Provide the [X, Y] coordinate of the cell's center where the given text is located.  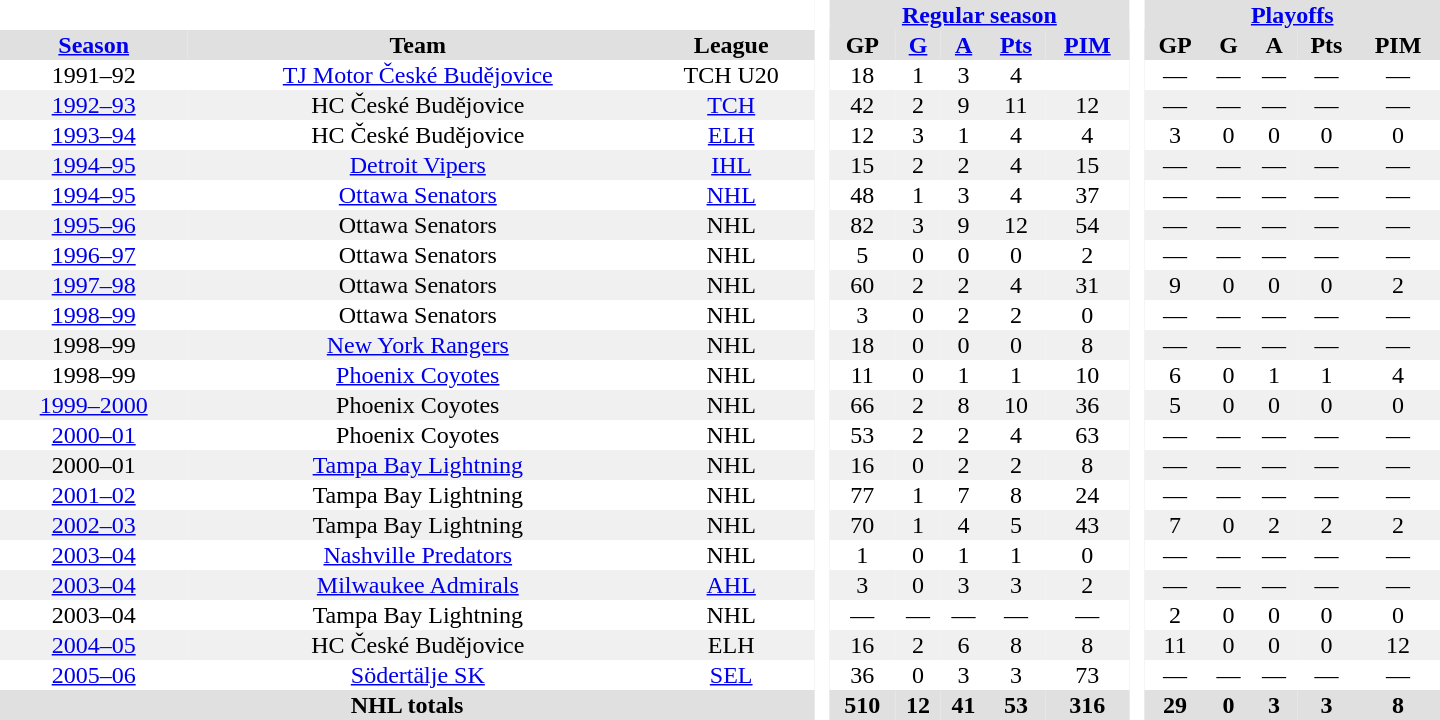
1997–98 [94, 285]
Södertälje SK [418, 675]
1996–97 [94, 255]
TCH [731, 105]
48 [862, 195]
42 [862, 105]
1992–93 [94, 105]
SEL [731, 675]
73 [1087, 675]
2001–02 [94, 495]
Regular season [979, 15]
2005–06 [94, 675]
Team [418, 45]
1999–2000 [94, 405]
77 [862, 495]
Season [94, 45]
29 [1174, 705]
New York Rangers [418, 345]
66 [862, 405]
TCH U20 [731, 75]
24 [1087, 495]
NHL totals [407, 705]
82 [862, 225]
2004–05 [94, 645]
31 [1087, 285]
IHL [731, 165]
43 [1087, 525]
1995–96 [94, 225]
Milwaukee Admirals [418, 585]
2002–03 [94, 525]
Nashville Predators [418, 555]
63 [1087, 435]
Playoffs [1292, 15]
League [731, 45]
37 [1087, 195]
70 [862, 525]
1993–94 [94, 135]
TJ Motor České Budějovice [418, 75]
60 [862, 285]
Detroit Vipers [418, 165]
316 [1087, 705]
1991–92 [94, 75]
54 [1087, 225]
AHL [731, 585]
510 [862, 705]
41 [964, 705]
